Provide the (x, y) coordinate of the cell's center where the given text is located.  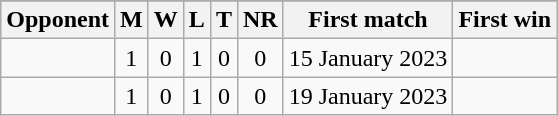
Opponent (58, 20)
M (132, 20)
First win (505, 20)
T (224, 20)
W (166, 20)
15 January 2023 (368, 58)
NR (260, 20)
19 January 2023 (368, 96)
L (196, 20)
First match (368, 20)
